Find where the given text appears and provide that cell's center as [x, y] coordinate. 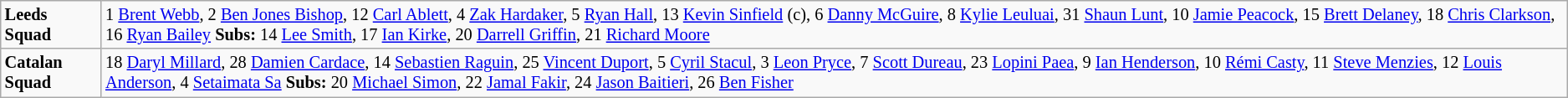
Catalan Squad [51, 73]
Leeds Squad [51, 24]
